Locate the cell with the specified text and output its [X, Y] center coordinate. 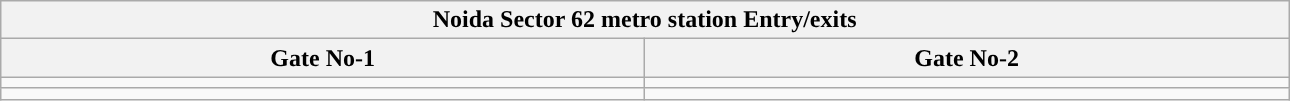
Gate No-2 [967, 58]
Noida Sector 62 metro station Entry/exits [645, 20]
Gate No-1 [323, 58]
